Output the [X, Y] coordinate of the center of the cell containing the given text.  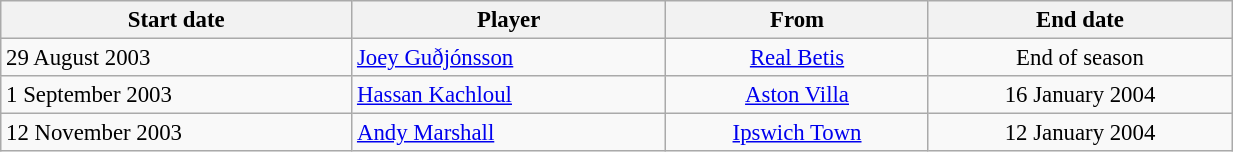
12 January 2004 [1080, 133]
12 November 2003 [176, 133]
Real Betis [798, 58]
Ipswich Town [798, 133]
16 January 2004 [1080, 95]
Player [509, 20]
Aston Villa [798, 95]
End of season [1080, 58]
Start date [176, 20]
29 August 2003 [176, 58]
End date [1080, 20]
Hassan Kachloul [509, 95]
Joey Guðjónsson [509, 58]
1 September 2003 [176, 95]
Andy Marshall [509, 133]
From [798, 20]
